Find where the given text appears and provide that cell's center as [X, Y] coordinate. 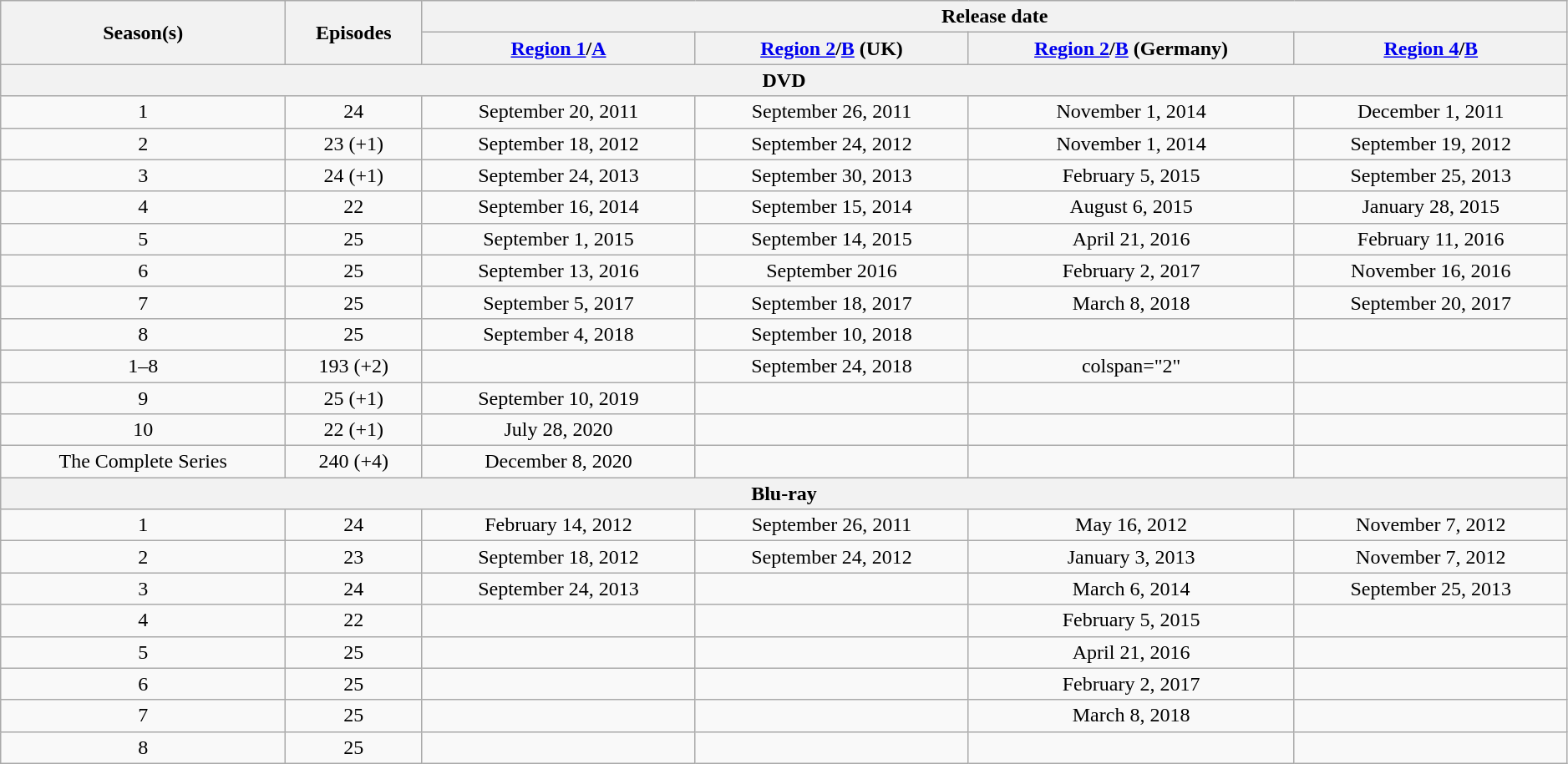
Region 2/B (Germany) [1131, 48]
September 10, 2018 [832, 334]
September 15, 2014 [832, 207]
10 [144, 430]
August 6, 2015 [1131, 207]
January 28, 2015 [1430, 207]
February 14, 2012 [558, 525]
Release date [994, 17]
22 (+1) [354, 430]
September 5, 2017 [558, 302]
March 6, 2014 [1131, 589]
September 20, 2017 [1430, 302]
24 (+1) [354, 175]
1–8 [144, 366]
December 1, 2011 [1430, 112]
240 (+4) [354, 462]
23 (+1) [354, 144]
September 19, 2012 [1430, 144]
September 1, 2015 [558, 239]
January 3, 2013 [1131, 557]
Region 1/A [558, 48]
23 [354, 557]
The Complete Series [144, 462]
November 16, 2016 [1430, 271]
September 16, 2014 [558, 207]
December 8, 2020 [558, 462]
Season(s) [144, 33]
September 14, 2015 [832, 239]
September 13, 2016 [558, 271]
193 (+2) [354, 366]
9 [144, 398]
September 4, 2018 [558, 334]
September 30, 2013 [832, 175]
September 10, 2019 [558, 398]
DVD [784, 80]
May 16, 2012 [1131, 525]
Episodes [354, 33]
September 2016 [832, 271]
September 20, 2011 [558, 112]
Blu-ray [784, 493]
25 (+1) [354, 398]
September 18, 2017 [832, 302]
Region 4/B [1430, 48]
Region 2/B (UK) [832, 48]
colspan="2" [1131, 366]
February 11, 2016 [1430, 239]
July 28, 2020 [558, 430]
September 24, 2018 [832, 366]
